From the cell containing the given text, extract its center point as [X, Y] coordinate. 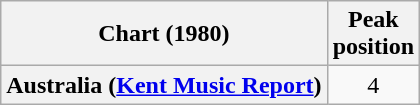
4 [373, 85]
Australia (Kent Music Report) [164, 85]
Peakposition [373, 34]
Chart (1980) [164, 34]
